Locate the cell with the specified text and output its [X, Y] center coordinate. 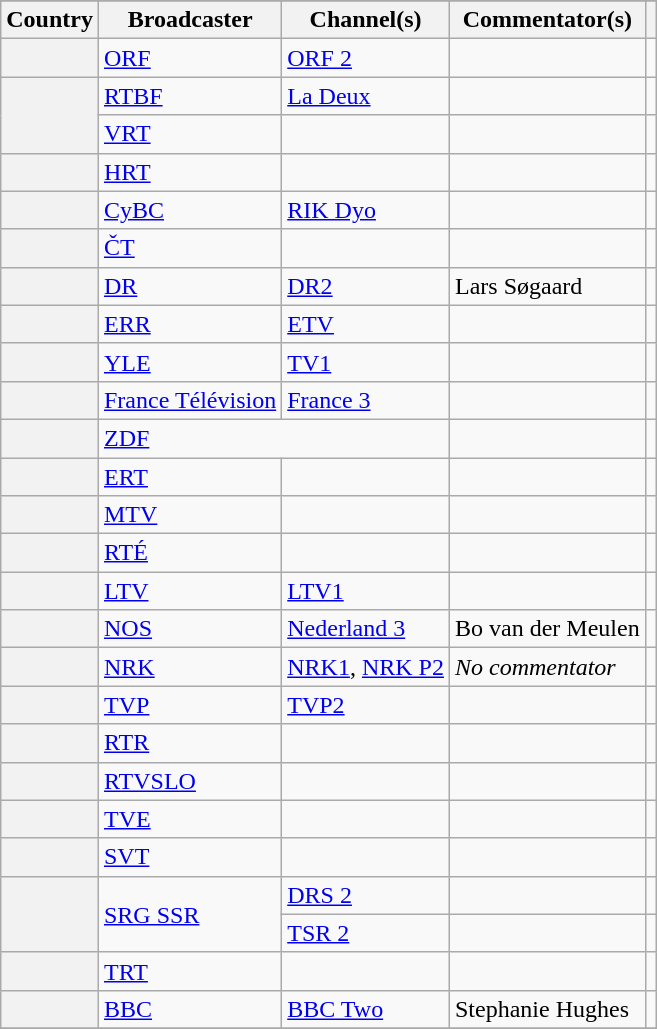
NRK1, NRK P2 [366, 667]
RTVSLO [190, 781]
Channel(s) [366, 20]
RTBF [190, 96]
VRT [190, 134]
DR2 [366, 286]
TSR 2 [366, 933]
La Deux [366, 96]
TV1 [366, 362]
No commentator [547, 667]
France Télévision [190, 400]
ČT [190, 248]
Bo van der Meulen [547, 629]
DR [190, 286]
ORF [190, 58]
SRG SSR [190, 914]
MTV [190, 515]
Lars Søgaard [547, 286]
France 3 [366, 400]
LTV [190, 591]
ETV [366, 324]
CyBC [190, 210]
BBC Two [366, 1009]
TVP [190, 705]
Nederland 3 [366, 629]
RTR [190, 743]
NOS [190, 629]
Commentator(s) [547, 20]
TVE [190, 819]
HRT [190, 172]
SVT [190, 857]
TRT [190, 971]
YLE [190, 362]
Broadcaster [190, 20]
ERR [190, 324]
ZDF [274, 438]
LTV1 [366, 591]
ERT [190, 477]
TVP2 [366, 705]
Stephanie Hughes [547, 1009]
ORF 2 [366, 58]
RTÉ [190, 553]
Country [50, 20]
DRS 2 [366, 895]
NRK [190, 667]
RIK Dyo [366, 210]
BBC [190, 1009]
